Identify which cell holds the provided text, then report its [X, Y] central coordinate. 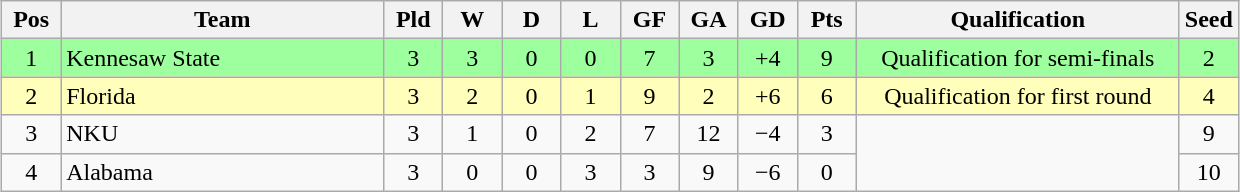
W [472, 20]
Seed [1208, 20]
+4 [768, 58]
D [532, 20]
GF [650, 20]
Pld [414, 20]
NKU [222, 134]
Team [222, 20]
+6 [768, 96]
Qualification [1018, 20]
L [590, 20]
GA [708, 20]
Qualification for semi-finals [1018, 58]
Qualification for first round [1018, 96]
Florida [222, 96]
10 [1208, 172]
−6 [768, 172]
Alabama [222, 172]
Pts [826, 20]
Kennesaw State [222, 58]
−4 [768, 134]
12 [708, 134]
6 [826, 96]
GD [768, 20]
Pos [32, 20]
